Provide the (x, y) coordinate of the cell's center where the given text is located.  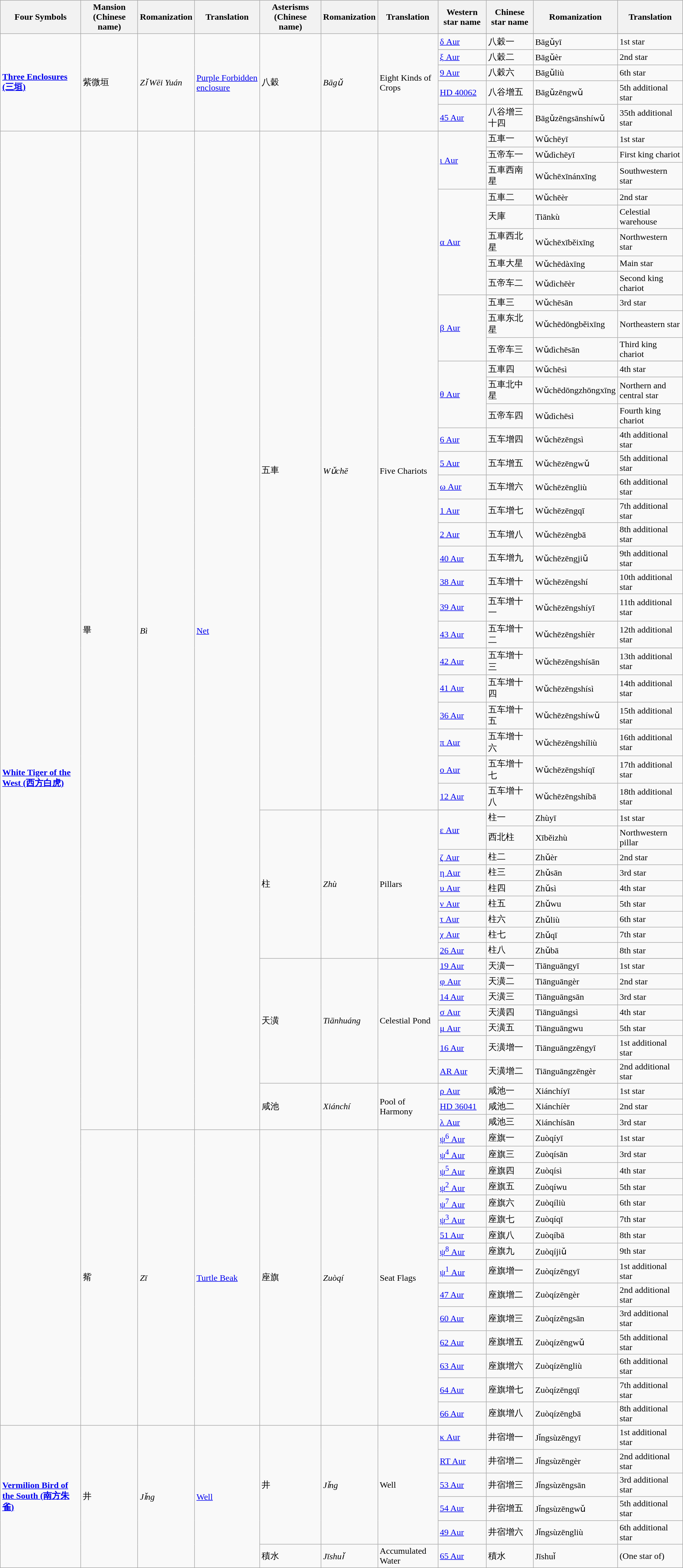
α Aur (462, 242)
Zhǔsì (575, 888)
δ Aur (462, 42)
Wǔchēzēngbā (575, 534)
八穀 (290, 82)
49 Aur (462, 1532)
觜 (109, 1278)
60 Aur (462, 1318)
Tiānguāngsì (575, 1012)
θ Aur (462, 395)
14 Aur (462, 997)
五车增十三 (510, 661)
Wǔchēzēngjiǔ (575, 558)
Southwestern star (650, 176)
Pool of Harmony (408, 1107)
ρ Aur (462, 1091)
Zuòqízēngyī (575, 1271)
Wǔchēzēngshíyī (575, 607)
座旗九 (510, 1251)
ι Aur (462, 161)
40 Aur (462, 558)
Wǔchēèr (575, 197)
Wǔchēxīnánxīng (575, 176)
β Aur (462, 328)
五车增十一 (510, 607)
ψ2 Aur (462, 1187)
柱六 (510, 919)
42 Aur (462, 661)
Wǔchēzēngshísān (575, 661)
1 Aur (462, 511)
Zhù (350, 884)
五车增十七 (510, 769)
座旗七 (510, 1219)
4th additional star (650, 439)
五车增六 (510, 487)
柱五 (510, 904)
39 Aur (462, 607)
ψ3 Aur (462, 1219)
White Tiger of the West (西方白虎) (41, 779)
ψ1 Aur (462, 1271)
RT Aur (462, 1461)
ν Aur (462, 904)
Vermilion Bird of the South (南方朱雀) (41, 1497)
14th additional star (650, 688)
五车增十八 (510, 796)
Bāgǔyī (575, 42)
64 Aur (462, 1390)
Fourth king chariot (650, 415)
ψ7 Aur (462, 1203)
Zhùyī (575, 818)
Jǐngsùzēngwǔ (575, 1509)
天潢三 (510, 997)
Zuòqíyī (575, 1138)
柱 (290, 884)
Zuòqíbā (575, 1235)
Northwestern pillar (650, 837)
五車四 (510, 369)
Turtle Beak (227, 1278)
15th additional star (650, 715)
座旗增一 (510, 1271)
Zuòqízēngèr (575, 1295)
五車西北星 (510, 242)
Asterisms (Chinese name) (290, 17)
五帝车四 (510, 415)
柱三 (510, 873)
Wǔchēsān (575, 303)
43 Aur (462, 634)
μ Aur (462, 1028)
座旗增三 (510, 1318)
Wǔchēzēngsì (575, 439)
Xiánchíèr (575, 1107)
45 Aur (462, 118)
12th additional star (650, 634)
38 Aur (462, 582)
Jǐngsùzēngliù (575, 1532)
畢 (109, 631)
五車三 (510, 303)
Wǔchēzēngliù (575, 487)
座旗五 (510, 1187)
η Aur (462, 873)
Western star name (462, 17)
井宿增六 (510, 1532)
AR Aur (462, 1072)
66 Aur (462, 1413)
Three Enclosures (三垣) (41, 82)
Wǔchēxīběixīng (575, 242)
Northern and central star (650, 390)
柱四 (510, 888)
Zuòqísì (575, 1171)
Zuòqízēngbā (575, 1413)
Mansion (Chinese name) (109, 17)
五车增九 (510, 558)
座旗增五 (510, 1342)
Zhǔqī (575, 935)
座旗增二 (510, 1295)
Wǔchēzēngwǔ (575, 464)
五车增十五 (510, 715)
Celestial warehouse (650, 217)
κ Aur (462, 1437)
Bāgǔzēngsānshíwǔ (575, 118)
62 Aur (462, 1342)
Pillars (408, 884)
35th additional star (650, 118)
Wǔdìchēsì (575, 415)
26 Aur (462, 950)
Wǔchēzēngshíèr (575, 634)
Zuòqíjiǔ (575, 1251)
Purple Forbidden enclosure (227, 82)
井宿增一 (510, 1437)
八谷增三十四 (510, 118)
五車二 (510, 197)
座旗一 (510, 1138)
Net (227, 631)
Wǔchēzēngshíbā (575, 796)
Northeastern star (650, 324)
五车增五 (510, 464)
座旗六 (510, 1203)
紫微垣 (109, 82)
19 Aur (462, 966)
12 Aur (462, 796)
井宿增二 (510, 1461)
Wǔchēzēngshíwǔ (575, 715)
天潢 (290, 1021)
柱八 (510, 950)
Zuòqízēngsān (575, 1318)
Zuòqí (350, 1278)
Wǔdìchēsān (575, 350)
Tiānguāngyī (575, 966)
Bāgǔliù (575, 73)
Tiānguāngsān (575, 997)
36 Aur (462, 715)
五車一 (510, 139)
10th additional star (650, 582)
65 Aur (462, 1556)
Northwestern star (650, 242)
五车增十 (510, 582)
ψ8 Aur (462, 1251)
Bāgǔzēngwǔ (575, 92)
17th additional star (650, 769)
五車北中星 (510, 390)
座旗 (290, 1278)
λ Aur (462, 1122)
υ Aur (462, 888)
Wǔdìchēyī (575, 155)
Bì (166, 631)
柱七 (510, 935)
Xiánchí (350, 1107)
HD 40062 (462, 92)
Wǔdìchēèr (575, 283)
(One star of) (650, 1556)
咸池三 (510, 1122)
五车增十六 (510, 742)
53 Aur (462, 1485)
Jǐngsùzēngèr (575, 1461)
Eight Kinds of Crops (408, 82)
Celestial Pond (408, 1021)
Zuòqíqī (575, 1219)
八穀二 (510, 57)
47 Aur (462, 1295)
座旗增七 (510, 1390)
Wǔchēsì (575, 369)
Tiānguāngèr (575, 982)
Xīběizhù (575, 837)
σ Aur (462, 1012)
井宿增三 (510, 1485)
Wǔchēzēngqī (575, 511)
ψ6 Aur (462, 1138)
ξ Aur (462, 57)
ο Aur (462, 769)
Tiānkù (575, 217)
座旗增八 (510, 1413)
Main star (650, 264)
咸池一 (510, 1091)
柱一 (510, 818)
Zuòqízēngliù (575, 1366)
天潢五 (510, 1028)
χ Aur (462, 935)
18th additional star (650, 796)
Wǔchēzēngshíliù (575, 742)
ψ4 Aur (462, 1154)
八谷增五 (510, 92)
Zuòqízēngwǔ (575, 1342)
ζ Aur (462, 857)
9th star (650, 1251)
座旗八 (510, 1235)
First king chariot (650, 155)
Five Chariots (408, 471)
五车增十二 (510, 634)
HD 36041 (462, 1107)
Bāgǔ (350, 82)
ω Aur (462, 487)
ψ5 Aur (462, 1171)
φ Aur (462, 982)
9 Aur (462, 73)
Zuòqízēngqī (575, 1390)
Zǐ Wēi Yuán (166, 82)
Wǔchēyī (575, 139)
天潢四 (510, 1012)
Tiānguāngzēngyī (575, 1048)
41 Aur (462, 688)
16th additional star (650, 742)
五帝车一 (510, 155)
2 Aur (462, 534)
五車西南星 (510, 176)
五車东北星 (510, 324)
咸池二 (510, 1107)
54 Aur (462, 1509)
Four Symbols (41, 17)
τ Aur (462, 919)
座旗三 (510, 1154)
西北柱 (510, 837)
Zhǔbā (575, 950)
Wǔchē (350, 471)
天庫 (510, 217)
五车增四 (510, 439)
11th additional star (650, 607)
Wǔchēzēngshísì (575, 688)
Zuòqísān (575, 1154)
Jǐngsùzēngyī (575, 1437)
Wǔchēzēngshíqī (575, 769)
井宿增五 (510, 1509)
天潢二 (510, 982)
八穀六 (510, 73)
五车增八 (510, 534)
π Aur (462, 742)
柱二 (510, 857)
座旗增六 (510, 1366)
Wǔchēdōngběixīng (575, 324)
Third king chariot (650, 350)
Wǔchēdàxīng (575, 264)
Zī (166, 1278)
5 Aur (462, 464)
13th additional star (650, 661)
咸池 (290, 1107)
五车增七 (510, 511)
16 Aur (462, 1048)
Second king chariot (650, 283)
Wǔchēdōngzhōngxīng (575, 390)
9th additional star (650, 558)
6 Aur (462, 439)
Tiānhuáng (350, 1021)
天潢增二 (510, 1072)
Zhǔliù (575, 919)
五车增十四 (510, 688)
Zhǔsān (575, 873)
Accumulated Water (408, 1556)
Chinese star name (510, 17)
Bāgǔèr (575, 57)
Tiānguāngwu (575, 1028)
五帝车三 (510, 350)
ε Aur (462, 830)
Xiánchíyī (575, 1091)
Tiānguāngzēngèr (575, 1072)
Wǔchēzēngshí (575, 582)
Seat Flags (408, 1278)
Jǐngsùzēngsān (575, 1485)
Zuòqíwu (575, 1187)
天潢增一 (510, 1048)
51 Aur (462, 1235)
五車大星 (510, 264)
Zhǔwu (575, 904)
天潢一 (510, 966)
五車 (290, 471)
Zhǔèr (575, 857)
63 Aur (462, 1366)
五帝车二 (510, 283)
Zuòqíliù (575, 1203)
八穀一 (510, 42)
Xiánchísān (575, 1122)
座旗四 (510, 1171)
